From the cell containing the given text, extract its center point as [X, Y] coordinate. 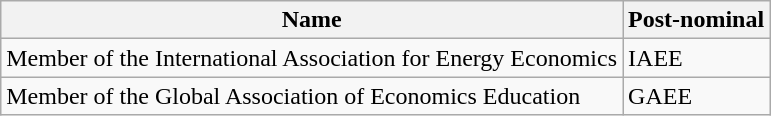
Name [312, 20]
IAEE [696, 58]
Post-nominal [696, 20]
Member of the International Association for Energy Economics [312, 58]
GAEE [696, 96]
Member of the Global Association of Economics Education [312, 96]
